Return (X, Y) of the center of cell containing provided text 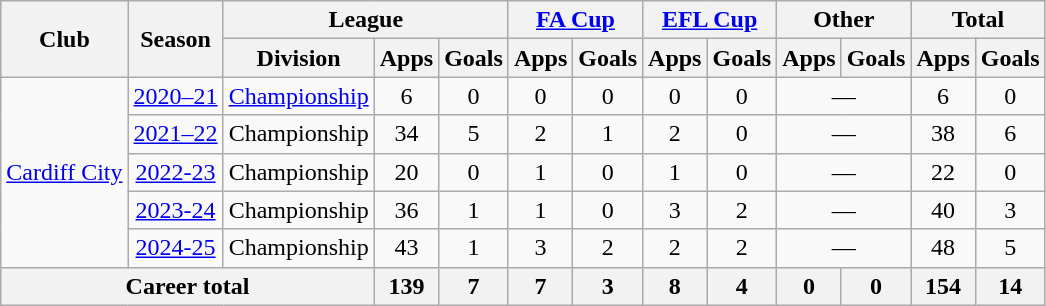
2021–22 (176, 134)
139 (406, 286)
4 (742, 286)
154 (943, 286)
48 (943, 248)
Club (64, 39)
Total (978, 20)
Season (176, 39)
38 (943, 134)
2023-24 (176, 210)
EFL Cup (710, 20)
36 (406, 210)
43 (406, 248)
2024-25 (176, 248)
20 (406, 172)
Division (298, 58)
Cardiff City (64, 172)
14 (1010, 286)
Other (844, 20)
40 (943, 210)
League (366, 20)
22 (943, 172)
Career total (188, 286)
FA Cup (575, 20)
2020–21 (176, 96)
8 (675, 286)
34 (406, 134)
2022-23 (176, 172)
